From the cell containing the given text, extract its center point as (x, y) coordinate. 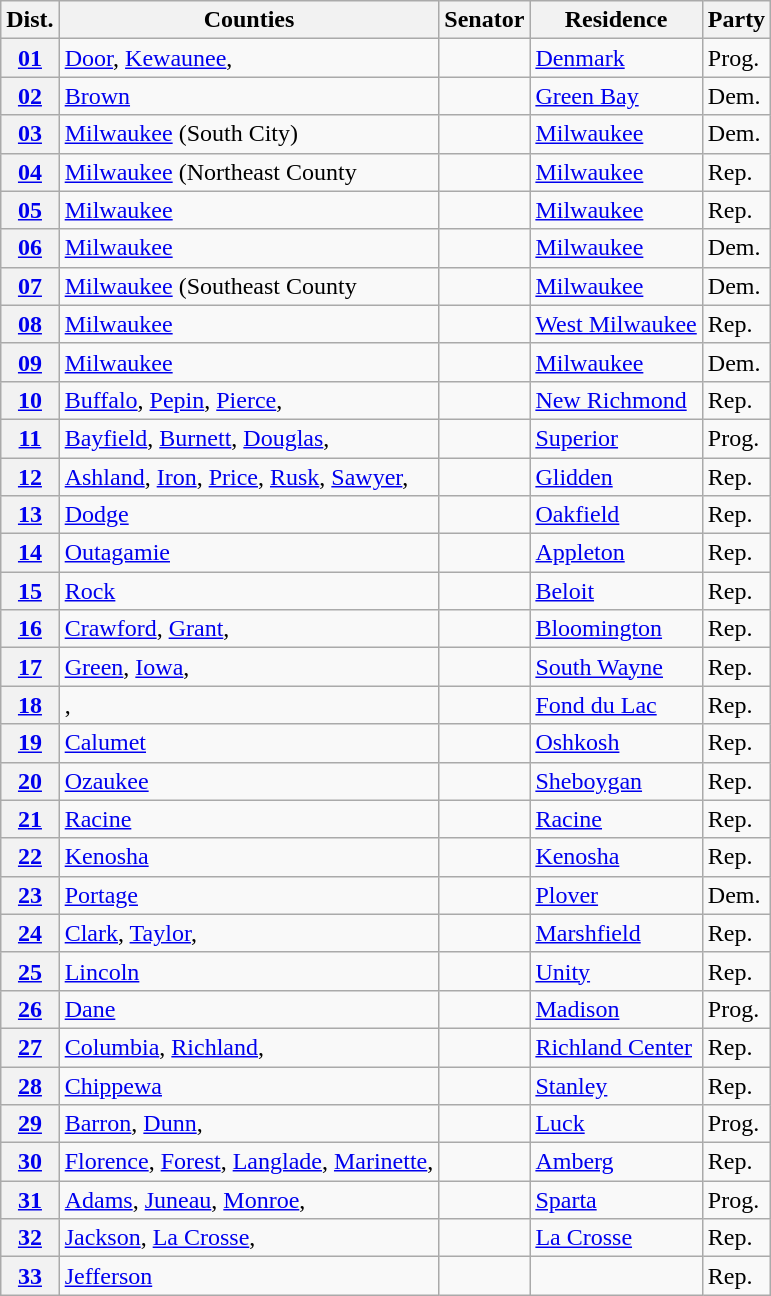
Green, Iowa, (249, 667)
Beloit (616, 591)
08 (30, 324)
Chippewa (249, 1085)
23 (30, 895)
Senator (484, 20)
09 (30, 362)
32 (30, 1238)
12 (30, 477)
28 (30, 1085)
Clark, Taylor, (249, 933)
Amberg (616, 1162)
05 (30, 210)
La Crosse (616, 1238)
03 (30, 134)
Portage (249, 895)
11 (30, 438)
Madison (616, 1009)
Sparta (616, 1200)
Crawford, Grant, (249, 629)
Unity (616, 971)
Ozaukee (249, 781)
Buffalo, Pepin, Pierce, (249, 400)
Barron, Dunn, (249, 1124)
Green Bay (616, 96)
Florence, Forest, Langlade, Marinette, (249, 1162)
06 (30, 248)
25 (30, 971)
02 (30, 96)
33 (30, 1276)
New Richmond (616, 400)
17 (30, 667)
Rock (249, 591)
27 (30, 1047)
South Wayne (616, 667)
18 (30, 705)
07 (30, 286)
15 (30, 591)
Richland Center (616, 1047)
29 (30, 1124)
Milwaukee (Southeast County (249, 286)
Dist. (30, 20)
21 (30, 819)
Adams, Juneau, Monroe, (249, 1200)
24 (30, 933)
Brown (249, 96)
Luck (616, 1124)
14 (30, 553)
19 (30, 743)
West Milwaukee (616, 324)
Dodge (249, 515)
26 (30, 1009)
Oshkosh (616, 743)
Appleton (616, 553)
Columbia, Richland, (249, 1047)
Lincoln (249, 971)
10 (30, 400)
Fond du Lac (616, 705)
04 (30, 172)
Outagamie (249, 553)
Milwaukee (Northeast County (249, 172)
Sheboygan (616, 781)
Jefferson (249, 1276)
Door, Kewaunee, (249, 58)
Glidden (616, 477)
Calumet (249, 743)
Counties (249, 20)
01 (30, 58)
Marshfield (616, 933)
16 (30, 629)
30 (30, 1162)
Dane (249, 1009)
20 (30, 781)
31 (30, 1200)
Superior (616, 438)
Stanley (616, 1085)
Denmark (616, 58)
Plover (616, 895)
22 (30, 857)
13 (30, 515)
Party (736, 20)
Residence (616, 20)
Bloomington (616, 629)
Bayfield, Burnett, Douglas, (249, 438)
, (249, 705)
Oakfield (616, 515)
Ashland, Iron, Price, Rusk, Sawyer, (249, 477)
Milwaukee (South City) (249, 134)
Jackson, La Crosse, (249, 1238)
